Locate the cell with the specified text and output its [x, y] center coordinate. 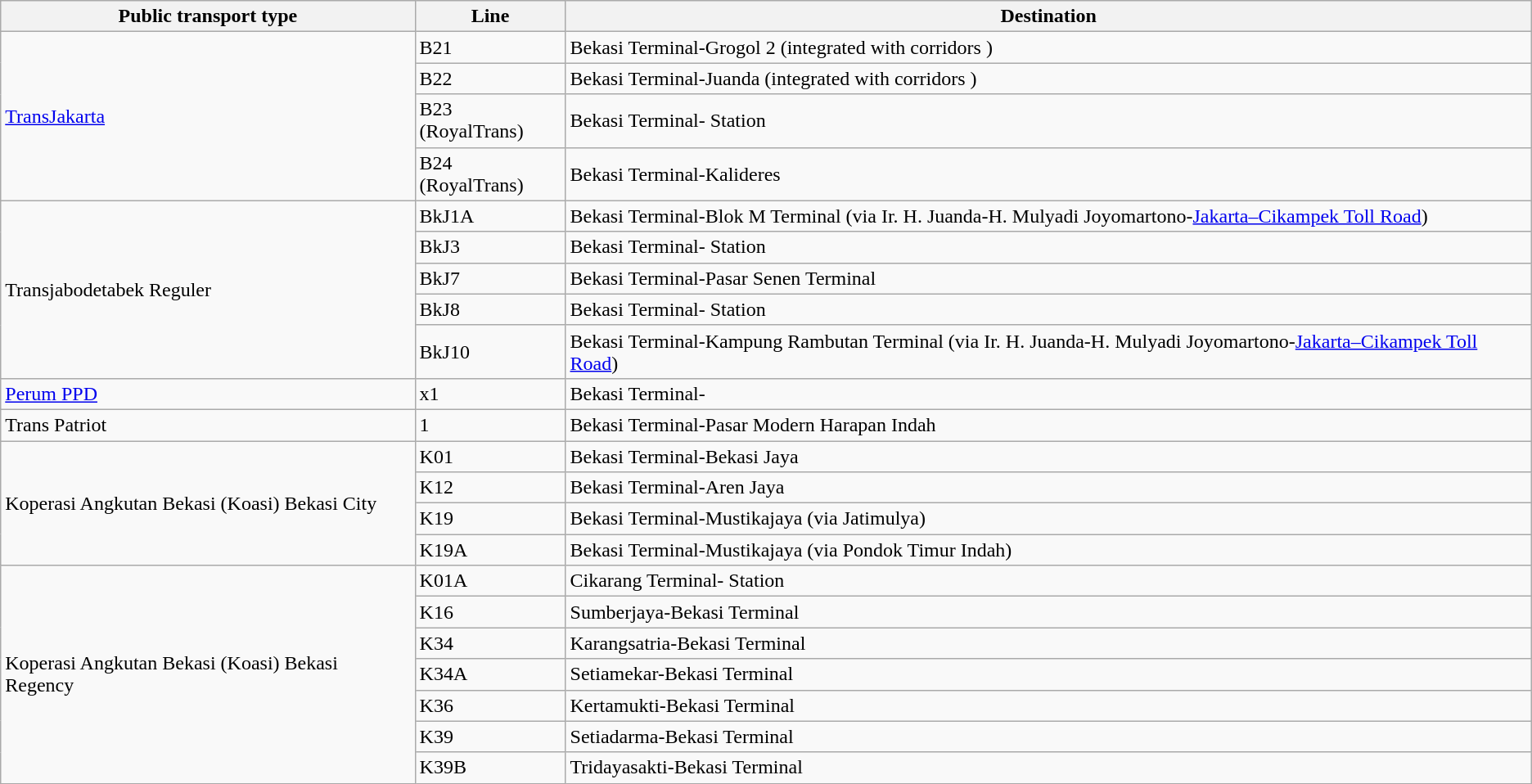
B21 [490, 47]
K39B [490, 768]
K34 [490, 643]
B24 (RoyalTrans) [490, 173]
Bekasi Terminal-Bekasi Jaya [1048, 456]
Sumberjaya-Bekasi Terminal [1048, 612]
BkJ8 [490, 309]
Destination [1048, 16]
Bekasi Terminal- [1048, 394]
Bekasi Terminal-Juanda (integrated with corridors ) [1048, 79]
Karangsatria-Bekasi Terminal [1048, 643]
x1 [490, 394]
K19A [490, 550]
Bekasi Terminal-Mustikajaya (via Jatimulya) [1048, 519]
Tridayasakti-Bekasi Terminal [1048, 768]
Bekasi Terminal-Mustikajaya (via Pondok Timur Indah) [1048, 550]
B22 [490, 79]
Bekasi Terminal-Aren Jaya [1048, 488]
Public transport type [208, 16]
Perum PPD [208, 394]
Line [490, 16]
K39 [490, 737]
K12 [490, 488]
Setiamekar-Bekasi Terminal [1048, 674]
BkJ3 [490, 247]
Bekasi Terminal-Kampung Rambutan Terminal (via Ir. H. Juanda-H. Mulyadi Joyomartono-Jakarta–Cikampek Toll Road) [1048, 352]
B23 (RoyalTrans) [490, 121]
K19 [490, 519]
Kertamukti-Bekasi Terminal [1048, 705]
Koperasi Angkutan Bekasi (Koasi) Bekasi City [208, 502]
K36 [490, 705]
BkJ7 [490, 278]
Bekasi Terminal-Blok M Terminal (via Ir. H. Juanda-H. Mulyadi Joyomartono-Jakarta–Cikampek Toll Road) [1048, 216]
Cikarang Terminal- Station [1048, 581]
Bekasi Terminal-Kalideres [1048, 173]
Koperasi Angkutan Bekasi (Koasi) Bekasi Regency [208, 674]
K16 [490, 612]
Setiadarma-Bekasi Terminal [1048, 737]
1 [490, 425]
K01A [490, 581]
BkJ10 [490, 352]
K01 [490, 456]
K34A [490, 674]
Transjabodetabek Reguler [208, 290]
Bekasi Terminal-Pasar Modern Harapan Indah [1048, 425]
TransJakarta [208, 116]
Bekasi Terminal-Pasar Senen Terminal [1048, 278]
Bekasi Terminal-Grogol 2 (integrated with corridors ) [1048, 47]
Trans Patriot [208, 425]
BkJ1A [490, 216]
